Locate the cell with the specified text and output its [X, Y] center coordinate. 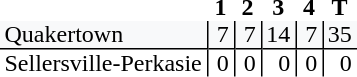
Quakertown [104, 35]
Sellersville-Perkasie [104, 63]
14 [278, 35]
35 [340, 35]
